Detect which cell encompasses the target text, then output its (X, Y) center coordinate. 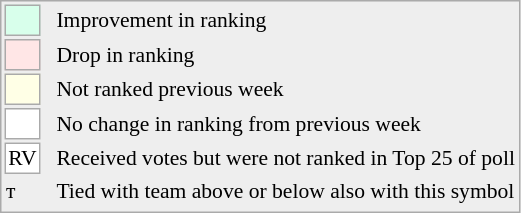
No change in ranking from previous week (286, 124)
Not ranked previous week (286, 90)
Drop in ranking (286, 55)
Improvement in ranking (286, 20)
RV (22, 158)
т (22, 191)
Received votes but were not ranked in Top 25 of poll (286, 158)
Tied with team above or below also with this symbol (286, 191)
